Output the (x, y) coordinate of the center of the cell containing the given text.  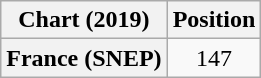
Position (214, 20)
147 (214, 58)
Chart (2019) (84, 20)
France (SNEP) (84, 58)
